Return the [x, y] coordinate for the center point of the cell that contains the specified text.  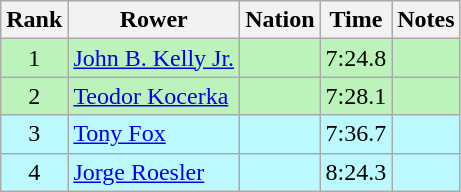
2 [34, 96]
7:24.8 [356, 58]
4 [34, 172]
Time [356, 20]
Rank [34, 20]
Teodor Kocerka [154, 96]
Rower [154, 20]
7:28.1 [356, 96]
1 [34, 58]
3 [34, 134]
John B. Kelly Jr. [154, 58]
Jorge Roesler [154, 172]
Nation [280, 20]
Notes [426, 20]
Tony Fox [154, 134]
8:24.3 [356, 172]
7:36.7 [356, 134]
